For the text-containing cell, return its midpoint in (X, Y) coordinate format. 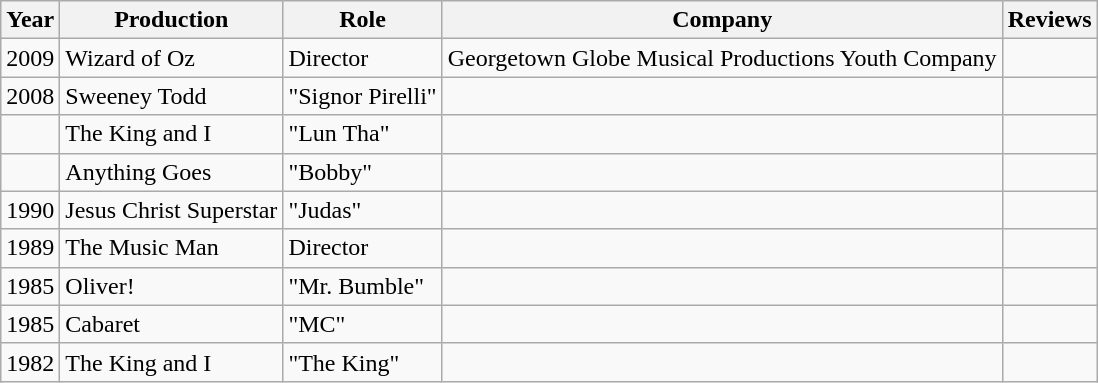
Reviews (1050, 20)
Anything Goes (172, 172)
Company (722, 20)
"Bobby" (362, 172)
Production (172, 20)
Cabaret (172, 324)
1989 (30, 248)
Jesus Christ Superstar (172, 210)
Year (30, 20)
"Judas" (362, 210)
Oliver! (172, 286)
2009 (30, 58)
1990 (30, 210)
"Signor Pirelli" (362, 96)
Wizard of Oz (172, 58)
"Mr. Bumble" (362, 286)
2008 (30, 96)
Sweeney Todd (172, 96)
1982 (30, 362)
"Lun Tha" (362, 134)
"The King" (362, 362)
Role (362, 20)
The Music Man (172, 248)
"MC" (362, 324)
Georgetown Globe Musical Productions Youth Company (722, 58)
